Search for the cell housing the specified text and yield its (X, Y) center coordinate. 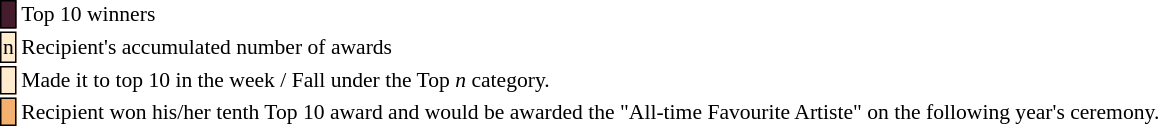
n (8, 48)
